Scan for the cell matching the given text and deliver its (X, Y) coordinate at center. 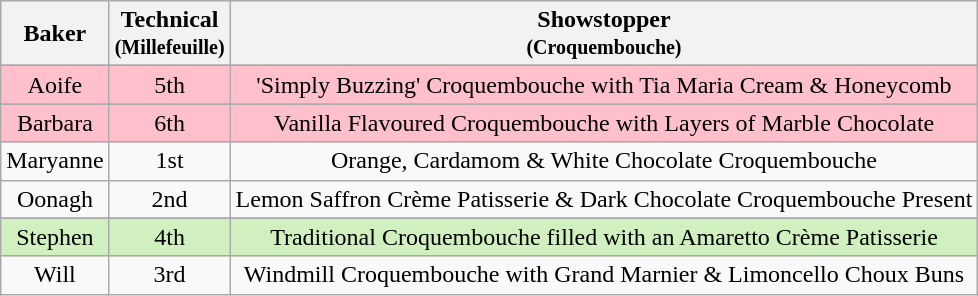
Will (55, 275)
Showstopper(Croquembouche) (604, 34)
1st (170, 161)
2nd (170, 199)
Technical(Millefeuille) (170, 34)
Aoife (55, 85)
5th (170, 85)
Windmill Croquembouche with Grand Marnier & Limoncello Choux Buns (604, 275)
Traditional Croquembouche filled with an Amaretto Crème Patisserie (604, 237)
3rd (170, 275)
Stephen (55, 237)
Lemon Saffron Crème Patisserie & Dark Chocolate Croquembouche Present (604, 199)
Maryanne (55, 161)
Baker (55, 34)
'Simply Buzzing' Croquembouche with Tia Maria Cream & Honeycomb (604, 85)
6th (170, 123)
4th (170, 237)
Oonagh (55, 199)
Vanilla Flavoured Croquembouche with Layers of Marble Chocolate (604, 123)
Orange, Cardamom & White Chocolate Croquembouche (604, 161)
Barbara (55, 123)
